Output the (X, Y) coordinate of the center of the cell containing the given text.  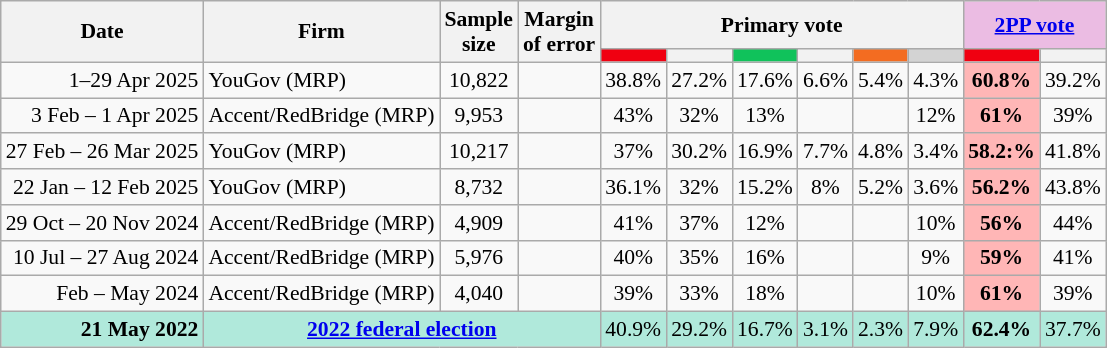
41.8% (1073, 152)
27 Feb – 26 Mar 2025 (102, 152)
Marginof error (559, 32)
21 May 2022 (102, 330)
8% (826, 187)
Feb – May 2024 (102, 294)
16.7% (765, 330)
6.6% (826, 80)
38.8% (633, 80)
4,040 (479, 294)
43% (633, 116)
3 Feb – 1 Apr 2025 (102, 116)
36.1% (633, 187)
44% (1073, 223)
13% (765, 116)
3.4% (936, 152)
16% (765, 258)
7.7% (826, 152)
15.2% (765, 187)
1–29 Apr 2025 (102, 80)
29 Oct – 20 Nov 2024 (102, 223)
8,732 (479, 187)
18% (765, 294)
37.7% (1073, 330)
29.2% (699, 330)
39.2% (1073, 80)
62.4% (1002, 330)
17.6% (765, 80)
33% (699, 294)
2022 federal election (402, 330)
9% (936, 258)
5.4% (880, 80)
3.1% (826, 330)
40% (633, 258)
4,909 (479, 223)
9,953 (479, 116)
10,822 (479, 80)
Date (102, 32)
60.8% (1002, 80)
5.2% (880, 187)
10,217 (479, 152)
56% (1002, 223)
10 Jul – 27 Aug 2024 (102, 258)
59% (1002, 258)
2.3% (880, 330)
16.9% (765, 152)
58.2:% (1002, 152)
4.8% (880, 152)
Primary vote (782, 25)
4.3% (936, 80)
7.9% (936, 330)
3.6% (936, 187)
22 Jan – 12 Feb 2025 (102, 187)
43.8% (1073, 187)
5,976 (479, 258)
2PP vote (1034, 25)
30.2% (699, 152)
Samplesize (479, 32)
40.9% (633, 330)
35% (699, 258)
Firm (321, 32)
56.2% (1002, 187)
27.2% (699, 80)
